Return (X, Y) of the center of cell containing provided text 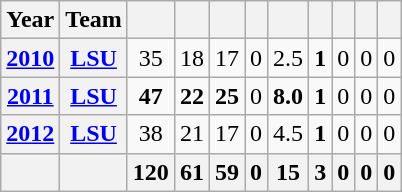
120 (150, 172)
25 (226, 96)
2012 (30, 134)
38 (150, 134)
59 (226, 172)
15 (288, 172)
Team (94, 20)
4.5 (288, 134)
61 (192, 172)
2010 (30, 58)
21 (192, 134)
2011 (30, 96)
22 (192, 96)
35 (150, 58)
8.0 (288, 96)
47 (150, 96)
2.5 (288, 58)
18 (192, 58)
Year (30, 20)
3 (320, 172)
